Identify which cell holds the provided text, then report its (x, y) central coordinate. 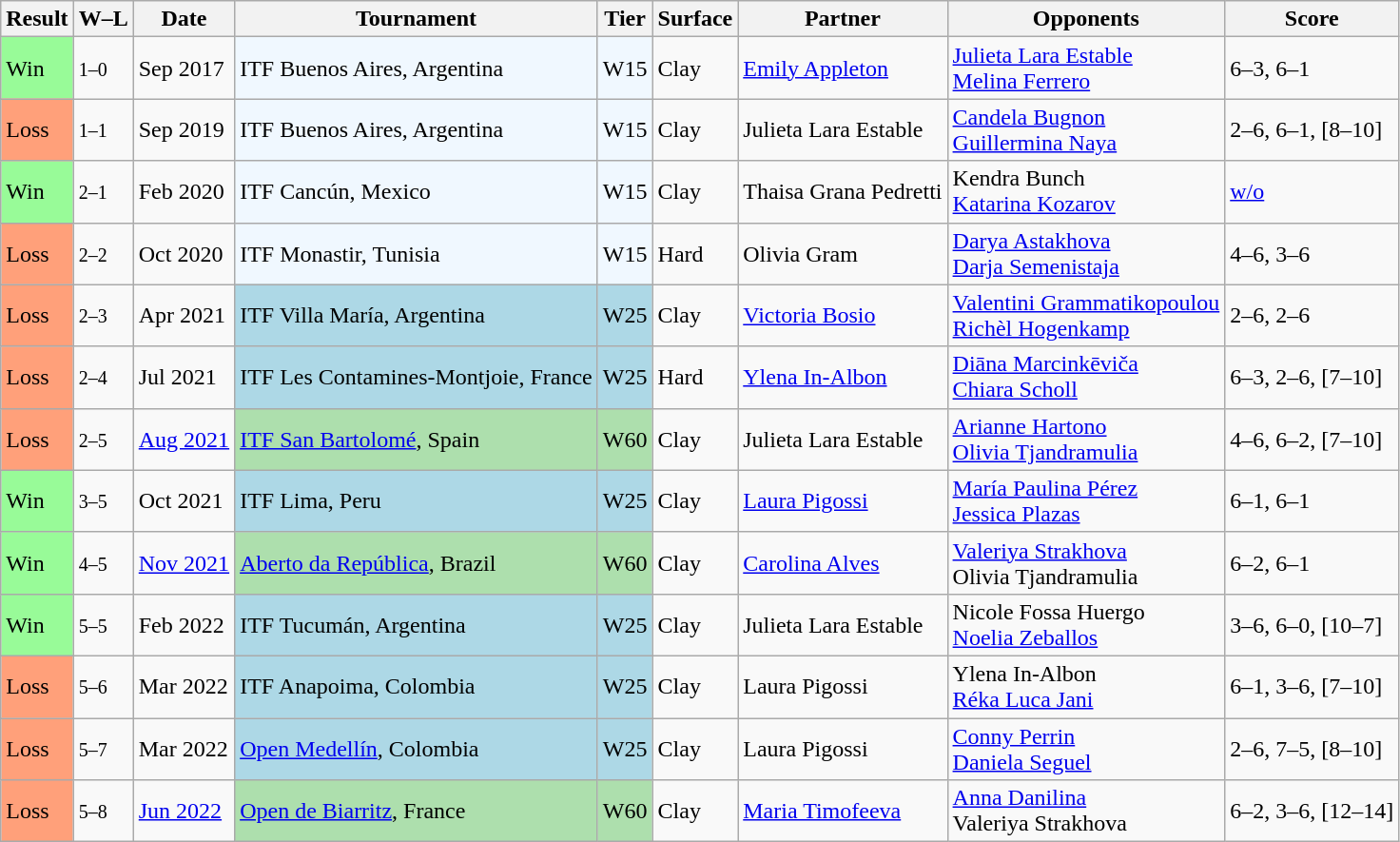
6–1, 3–6, [7–10] (1312, 687)
ITF Villa María, Argentina (417, 316)
Ylena In-Albon Réka Luca Jani (1086, 687)
Sep 2017 (184, 69)
4–6, 6–2, [7–10] (1312, 440)
Ylena In-Albon (843, 377)
Date (184, 19)
Aberto da República, Brazil (417, 563)
Anna Danilina Valeriya Strakhova (1086, 811)
Score (1312, 19)
Jun 2022 (184, 811)
1–0 (103, 69)
Valentini Grammatikopoulou Richèl Hogenkamp (1086, 316)
3–6, 6–0, [10–7] (1312, 624)
Aug 2021 (184, 440)
Maria Timofeeva (843, 811)
ITF Monastir, Tunisia (417, 253)
Sep 2019 (184, 129)
Darya Astakhova Darja Semenistaja (1086, 253)
Oct 2020 (184, 253)
2–6, 7–5, [8–10] (1312, 748)
Diāna Marcinkēviča Chiara Scholl (1086, 377)
ITF Tucumán, Argentina (417, 624)
ITF Lima, Peru (417, 500)
Oct 2021 (184, 500)
2–3 (103, 316)
Olivia Gram (843, 253)
ITF Anapoima, Colombia (417, 687)
Tournament (417, 19)
6–1, 6–1 (1312, 500)
6–2, 3–6, [12–14] (1312, 811)
Nicole Fossa Huergo Noelia Zeballos (1086, 624)
Open Medellín, Colombia (417, 748)
Feb 2022 (184, 624)
ITF Cancún, Mexico (417, 192)
1–1 (103, 129)
Open de Biarritz, France (417, 811)
Candela Bugnon Guillermina Naya (1086, 129)
W–L (103, 19)
Result (37, 19)
Victoria Bosio (843, 316)
Carolina Alves (843, 563)
Kendra Bunch Katarina Kozarov (1086, 192)
w/o (1312, 192)
2–6, 2–6 (1312, 316)
Partner (843, 19)
3–5 (103, 500)
4–6, 3–6 (1312, 253)
6–3, 6–1 (1312, 69)
Conny Perrin Daniela Seguel (1086, 748)
ITF Les Contamines-Montjoie, France (417, 377)
2–5 (103, 440)
Apr 2021 (184, 316)
Opponents (1086, 19)
Tier (625, 19)
Valeriya Strakhova Olivia Tjandramulia (1086, 563)
Nov 2021 (184, 563)
María Paulina Pérez Jessica Plazas (1086, 500)
5–6 (103, 687)
Thaisa Grana Pedretti (843, 192)
2–6, 6–1, [8–10] (1312, 129)
ITF San Bartolomé, Spain (417, 440)
Surface (695, 19)
Arianne Hartono Olivia Tjandramulia (1086, 440)
4–5 (103, 563)
Jul 2021 (184, 377)
2–4 (103, 377)
6–3, 2–6, [7–10] (1312, 377)
6–2, 6–1 (1312, 563)
Julieta Lara Estable Melina Ferrero (1086, 69)
5–8 (103, 811)
5–7 (103, 748)
2–2 (103, 253)
Feb 2020 (184, 192)
5–5 (103, 624)
Emily Appleton (843, 69)
2–1 (103, 192)
